Identify which cell holds the provided text, then report its [x, y] central coordinate. 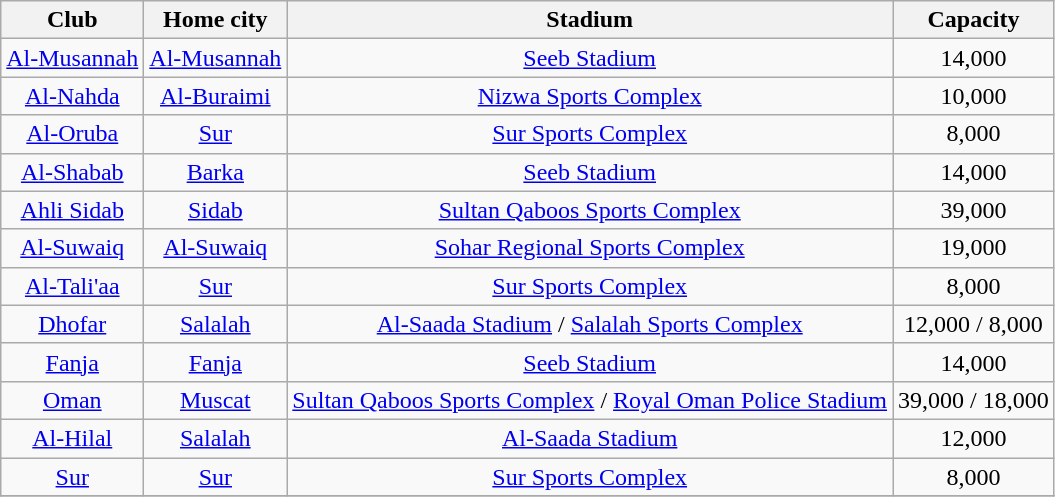
Ahli Sidab [72, 210]
Al-Tali'aa [72, 286]
Al-Saada Stadium / Salalah Sports Complex [590, 324]
Sohar Regional Sports Complex [590, 248]
Home city [216, 20]
Barka [216, 172]
Sidab [216, 210]
Sultan Qaboos Sports Complex [590, 210]
Al-Saada Stadium [590, 438]
Al-Hilal [72, 438]
Al-Nahda [72, 96]
10,000 [974, 96]
Al-Buraimi [216, 96]
Stadium [590, 20]
Al-Shabab [72, 172]
Nizwa Sports Complex [590, 96]
Sultan Qaboos Sports Complex / Royal Oman Police Stadium [590, 400]
Muscat [216, 400]
19,000 [974, 248]
12,000 / 8,000 [974, 324]
Capacity [974, 20]
39,000 [974, 210]
12,000 [974, 438]
39,000 / 18,000 [974, 400]
Dhofar [72, 324]
Al-Oruba [72, 134]
Club [72, 20]
Oman [72, 400]
